Detect which cell encompasses the target text, then output its [X, Y] center coordinate. 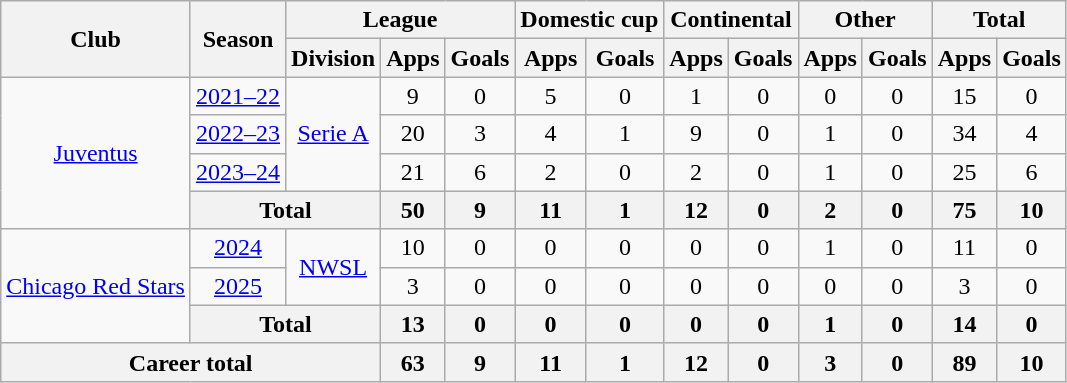
89 [964, 362]
NWSL [334, 267]
2024 [238, 248]
2025 [238, 286]
25 [964, 172]
Division [334, 58]
Chicago Red Stars [96, 286]
Career total [191, 362]
Domestic cup [590, 20]
2021–22 [238, 96]
63 [413, 362]
75 [964, 210]
Club [96, 39]
2022–23 [238, 134]
34 [964, 134]
Serie A [334, 134]
2023–24 [238, 172]
50 [413, 210]
Other [865, 20]
21 [413, 172]
Continental [731, 20]
Season [238, 39]
14 [964, 324]
Juventus [96, 153]
20 [413, 134]
13 [413, 324]
5 [551, 96]
15 [964, 96]
League [400, 20]
